Capture the cell that displays the provided text and extract its (X, Y) central coordinate. 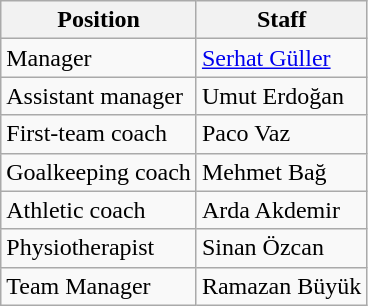
Serhat Güller (281, 58)
First-team coach (99, 134)
Ramazan Büyük (281, 286)
Staff (281, 20)
Team Manager (99, 286)
Athletic coach (99, 210)
Physiotherapist (99, 248)
Umut Erdoğan (281, 96)
Arda Akdemir (281, 210)
Position (99, 20)
Manager (99, 58)
Mehmet Bağ (281, 172)
Sinan Özcan (281, 248)
Goalkeeping coach (99, 172)
Paco Vaz (281, 134)
Assistant manager (99, 96)
